For the text-containing cell, return its midpoint in [x, y] coordinate format. 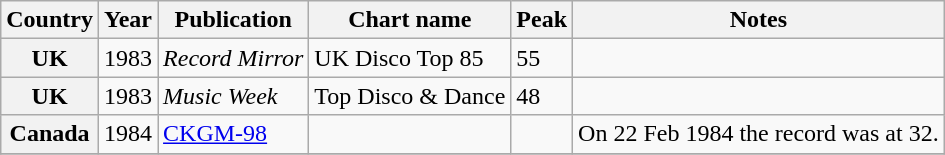
UK Disco Top 85 [410, 58]
Music Week [234, 96]
Publication [234, 20]
Notes [759, 20]
Canada [50, 134]
55 [542, 58]
On 22 Feb 1984 the record was at 32. [759, 134]
Top Disco & Dance [410, 96]
Chart name [410, 20]
Peak [542, 20]
Year [128, 20]
1984 [128, 134]
Country [50, 20]
48 [542, 96]
Record Mirror [234, 58]
CKGM-98 [234, 134]
